Provide the [X, Y] coordinate of the cell's center where the given text is located.  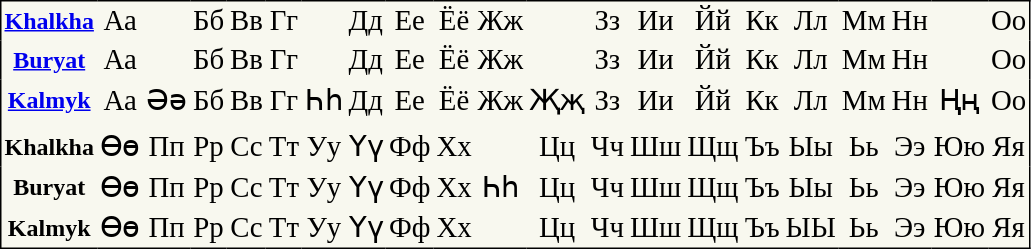
Әә [166, 100]
Ңң [960, 100]
Җҗ [557, 100]
ЫЫ [811, 228]
